Identify which cell holds the provided text, then report its (X, Y) central coordinate. 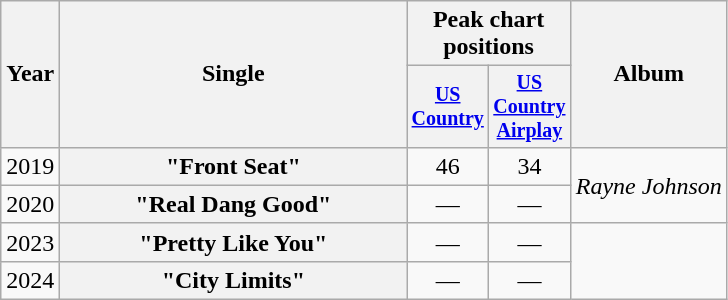
"Real Dang Good" (234, 204)
Year (30, 74)
"Front Seat" (234, 166)
Album (648, 74)
46 (448, 166)
34 (530, 166)
Peak chartpositions (488, 34)
USCountry (448, 106)
"City Limits" (234, 280)
2024 (30, 280)
Rayne Johnson (648, 185)
2019 (30, 166)
Single (234, 74)
2020 (30, 204)
"Pretty Like You" (234, 242)
USCountryAirplay (530, 106)
2023 (30, 242)
